Identify which cell holds the provided text, then report its [x, y] central coordinate. 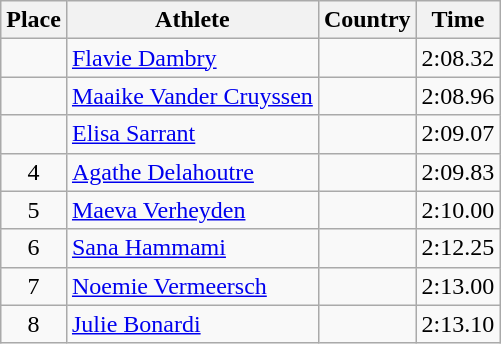
6 [34, 248]
2:08.32 [458, 58]
2:08.96 [458, 96]
8 [34, 324]
2:09.07 [458, 134]
Athlete [192, 20]
2:10.00 [458, 210]
7 [34, 286]
Place [34, 20]
2:13.00 [458, 286]
Flavie Dambry [192, 58]
Agathe Delahoutre [192, 172]
2:13.10 [458, 324]
Elisa Sarrant [192, 134]
Sana Hammami [192, 248]
Country [367, 20]
2:12.25 [458, 248]
4 [34, 172]
2:09.83 [458, 172]
5 [34, 210]
Time [458, 20]
Noemie Vermeersch [192, 286]
Maaike Vander Cruyssen [192, 96]
Julie Bonardi [192, 324]
Maeva Verheyden [192, 210]
